Pinpoint the cell where the given text exists, returning its (X, Y) midpoint coordinate. 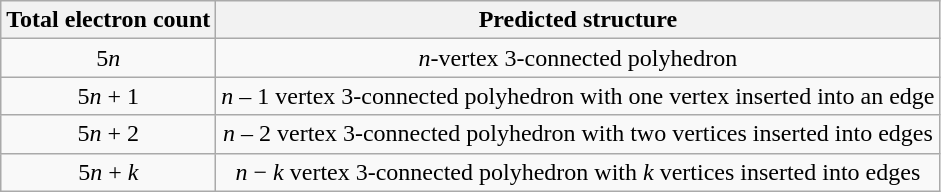
n – 1 vertex 3-connected polyhedron with one vertex inserted into an edge (578, 96)
n – 2 vertex 3-connected polyhedron with two vertices inserted into edges (578, 134)
n-vertex 3-connected polyhedron (578, 58)
5n + k (108, 172)
n − k vertex 3-connected polyhedron with k vertices inserted into edges (578, 172)
5n + 1 (108, 96)
5n (108, 58)
Total electron count (108, 20)
Predicted structure (578, 20)
5n + 2 (108, 134)
